Determine the (x, y) coordinate at the center of the cell enclosing the given text.  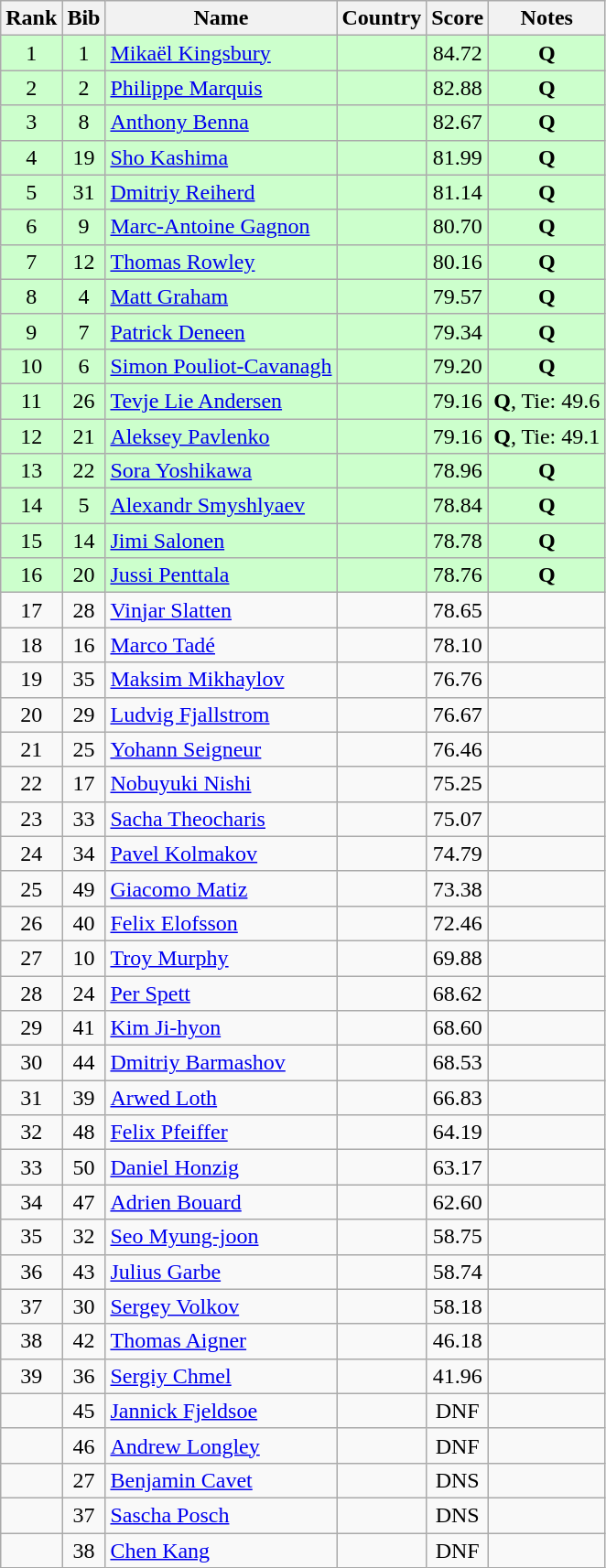
64.19 (458, 1133)
Notes (547, 18)
42 (84, 1341)
Thomas Rowley (222, 262)
Felix Pfeiffer (222, 1133)
82.67 (458, 123)
Philippe Marquis (222, 88)
Simon Pouliot-Cavanagh (222, 366)
Alexandr Smyshlyaev (222, 506)
78.10 (458, 645)
Tevje Lie Andersen (222, 401)
Sacha Theocharis (222, 819)
3 (31, 123)
58.75 (458, 1237)
74.79 (458, 854)
75.07 (458, 819)
76.76 (458, 680)
Troy Murphy (222, 958)
Sora Yoshikawa (222, 471)
Q, Tie: 49.6 (547, 401)
41 (84, 1028)
Country (382, 18)
68.60 (458, 1028)
Benjamin Cavet (222, 1480)
Daniel Honzig (222, 1167)
Sho Kashima (222, 157)
50 (84, 1167)
78.96 (458, 471)
80.16 (458, 262)
13 (31, 471)
76.67 (458, 714)
84.72 (458, 53)
41.96 (458, 1376)
46 (84, 1445)
76.46 (458, 749)
82.88 (458, 88)
68.53 (458, 1063)
Jussi Penttala (222, 575)
81.99 (458, 157)
Bib (84, 18)
Sergey Volkov (222, 1306)
Sergiy Chmel (222, 1376)
80.70 (458, 227)
58.74 (458, 1272)
Aleksey Pavlenko (222, 436)
79.34 (458, 331)
Marc-Antoine Gagnon (222, 227)
Felix Elofsson (222, 923)
75.25 (458, 784)
Dmitriy Reiherd (222, 192)
44 (84, 1063)
Dmitriy Barmashov (222, 1063)
Kim Ji-hyon (222, 1028)
78.84 (458, 506)
72.46 (458, 923)
15 (31, 541)
43 (84, 1272)
23 (31, 819)
63.17 (458, 1167)
Anthony Benna (222, 123)
Andrew Longley (222, 1445)
46.18 (458, 1341)
69.88 (458, 958)
Rank (31, 18)
Seo Myung-joon (222, 1237)
78.76 (458, 575)
Julius Garbe (222, 1272)
Arwed Loth (222, 1098)
Jannick Fjeldsoe (222, 1411)
Thomas Aigner (222, 1341)
Marco Tadé (222, 645)
Adrien Bouard (222, 1202)
66.83 (458, 1098)
47 (84, 1202)
18 (31, 645)
40 (84, 923)
79.20 (458, 366)
58.18 (458, 1306)
Mikaël Kingsbury (222, 53)
Giacomo Matiz (222, 888)
81.14 (458, 192)
Name (222, 18)
Maksim Mikhaylov (222, 680)
Vinjar Slatten (222, 610)
Q, Tie: 49.1 (547, 436)
11 (31, 401)
49 (84, 888)
48 (84, 1133)
Pavel Kolmakov (222, 854)
Sascha Posch (222, 1515)
79.57 (458, 296)
73.38 (458, 888)
Score (458, 18)
62.60 (458, 1202)
Nobuyuki Nishi (222, 784)
Patrick Deneen (222, 331)
Matt Graham (222, 296)
68.62 (458, 993)
Chen Kang (222, 1551)
Yohann Seigneur (222, 749)
Jimi Salonen (222, 541)
45 (84, 1411)
78.78 (458, 541)
Ludvig Fjallstrom (222, 714)
78.65 (458, 610)
Per Spett (222, 993)
